Identify which cell holds the provided text, then report its [x, y] central coordinate. 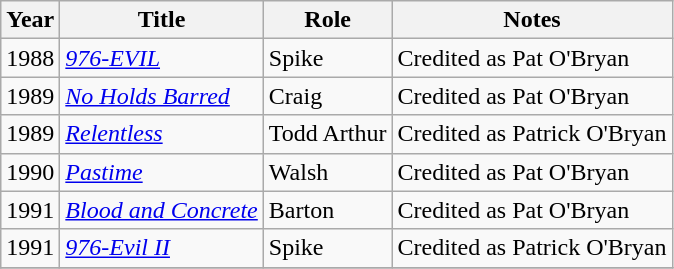
Todd Arthur [328, 134]
1988 [30, 58]
Relentless [162, 134]
Barton [328, 210]
Notes [532, 20]
No Holds Barred [162, 96]
Craig [328, 96]
Walsh [328, 172]
Pastime [162, 172]
976-EVIL [162, 58]
Role [328, 20]
1990 [30, 172]
Year [30, 20]
Blood and Concrete [162, 210]
Title [162, 20]
976-Evil II [162, 248]
